Scan for the cell matching the given text and deliver its [x, y] coordinate at center. 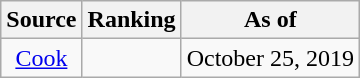
Cook [42, 58]
October 25, 2019 [270, 58]
Ranking [132, 20]
Source [42, 20]
As of [270, 20]
